Search for the cell housing the specified text and yield its (X, Y) center coordinate. 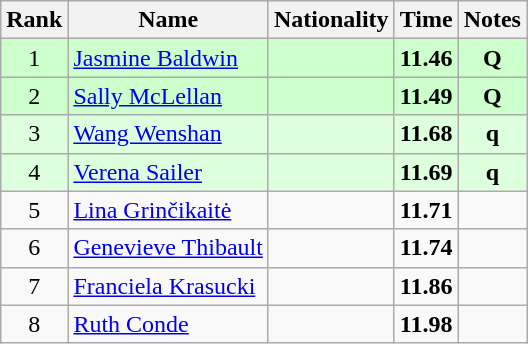
Verena Sailer (168, 172)
7 (34, 286)
11.86 (426, 286)
6 (34, 248)
Time (426, 20)
Sally McLellan (168, 96)
11.68 (426, 134)
5 (34, 210)
Franciela Krasucki (168, 286)
8 (34, 324)
Nationality (331, 20)
Name (168, 20)
4 (34, 172)
Wang Wenshan (168, 134)
2 (34, 96)
Rank (34, 20)
3 (34, 134)
Ruth Conde (168, 324)
Jasmine Baldwin (168, 58)
1 (34, 58)
Lina Grinčikaitė (168, 210)
11.71 (426, 210)
Genevieve Thibault (168, 248)
11.98 (426, 324)
Notes (492, 20)
11.46 (426, 58)
11.74 (426, 248)
11.49 (426, 96)
11.69 (426, 172)
